Scan for the cell matching the given text and deliver its (x, y) coordinate at center. 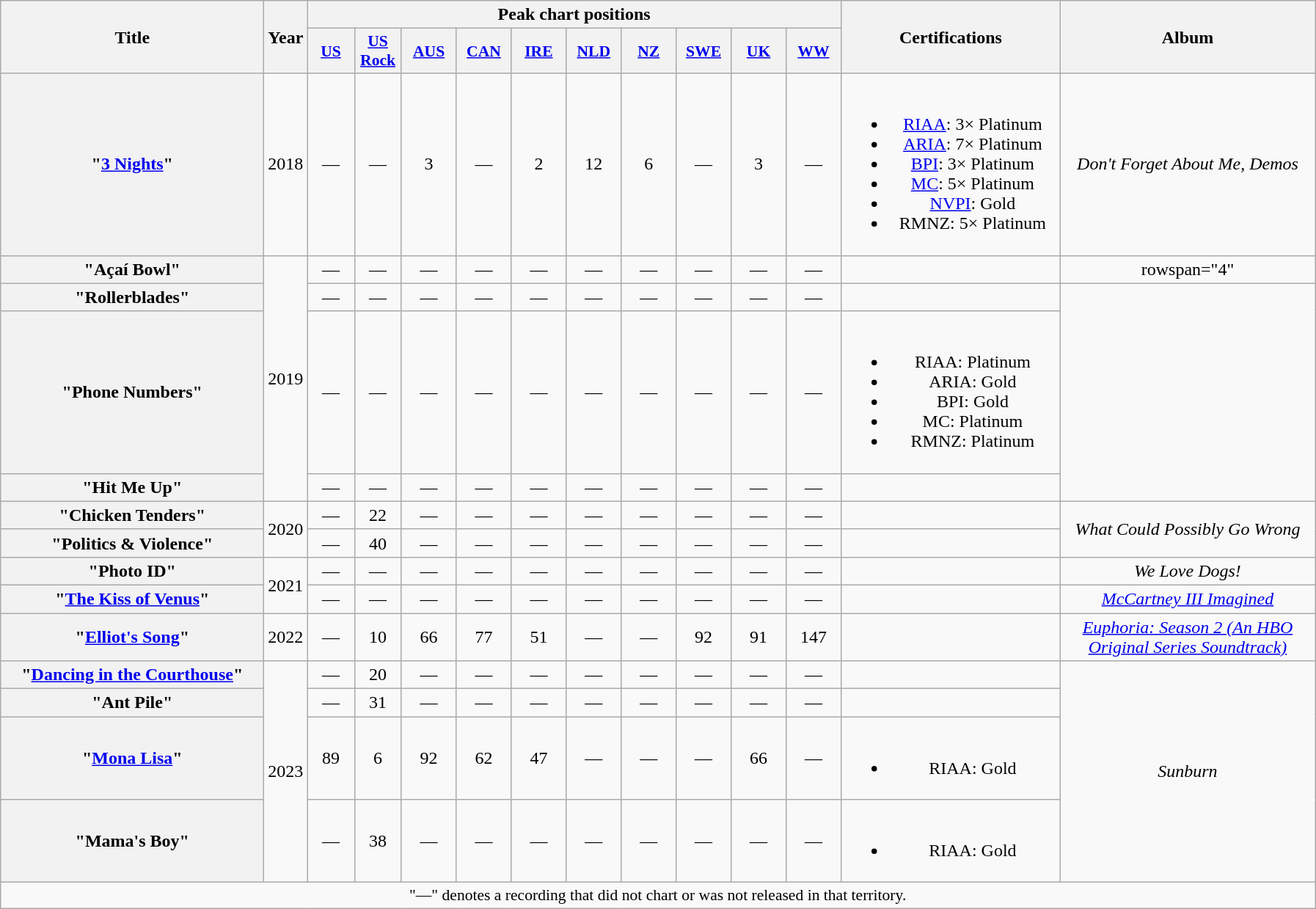
2022 (286, 637)
Certifications (951, 37)
22 (378, 515)
38 (378, 841)
Don't Forget About Me, Demos (1187, 164)
12 (594, 164)
CAN (484, 51)
Euphoria: Season 2 (An HBO Original Series Soundtrack) (1187, 637)
WW (813, 51)
"Hit Me Up" (132, 487)
"—" denotes a recording that did not chart or was not released in that territory. (658, 896)
77 (484, 637)
20 (378, 675)
"Ant Pile" (132, 703)
147 (813, 637)
"Açaí Bowl" (132, 269)
Year (286, 37)
"Rollerblades" (132, 297)
SWE (704, 51)
IRE (538, 51)
"Politics & Violence" (132, 543)
"Mama's Boy" (132, 841)
Album (1187, 37)
Title (132, 37)
AUS (428, 51)
"Phone Numbers" (132, 392)
31 (378, 703)
"Elliot's Song" (132, 637)
Peak chart positions (574, 15)
What Could Possibly Go Wrong (1187, 529)
"Photo ID" (132, 571)
rowspan="4" (1187, 269)
2019 (286, 379)
62 (484, 759)
47 (538, 759)
NZ (648, 51)
2023 (286, 772)
"Mona Lisa" (132, 759)
2021 (286, 585)
UK (758, 51)
NLD (594, 51)
40 (378, 543)
2018 (286, 164)
10 (378, 637)
89 (331, 759)
"Chicken Tenders" (132, 515)
2020 (286, 529)
"The Kiss of Venus" (132, 599)
RIAA: 3× PlatinumARIA: 7× PlatinumBPI: 3× PlatinumMC: 5× PlatinumNVPI: GoldRMNZ: 5× Platinum (951, 164)
2 (538, 164)
"Dancing in the Courthouse" (132, 675)
We Love Dogs! (1187, 571)
51 (538, 637)
91 (758, 637)
USRock (378, 51)
RIAA: PlatinumARIA: GoldBPI: GoldMC: PlatinumRMNZ: Platinum (951, 392)
Sunburn (1187, 772)
"3 Nights" (132, 164)
McCartney III Imagined (1187, 599)
US (331, 51)
